Return [X, Y] of the center of cell containing provided text 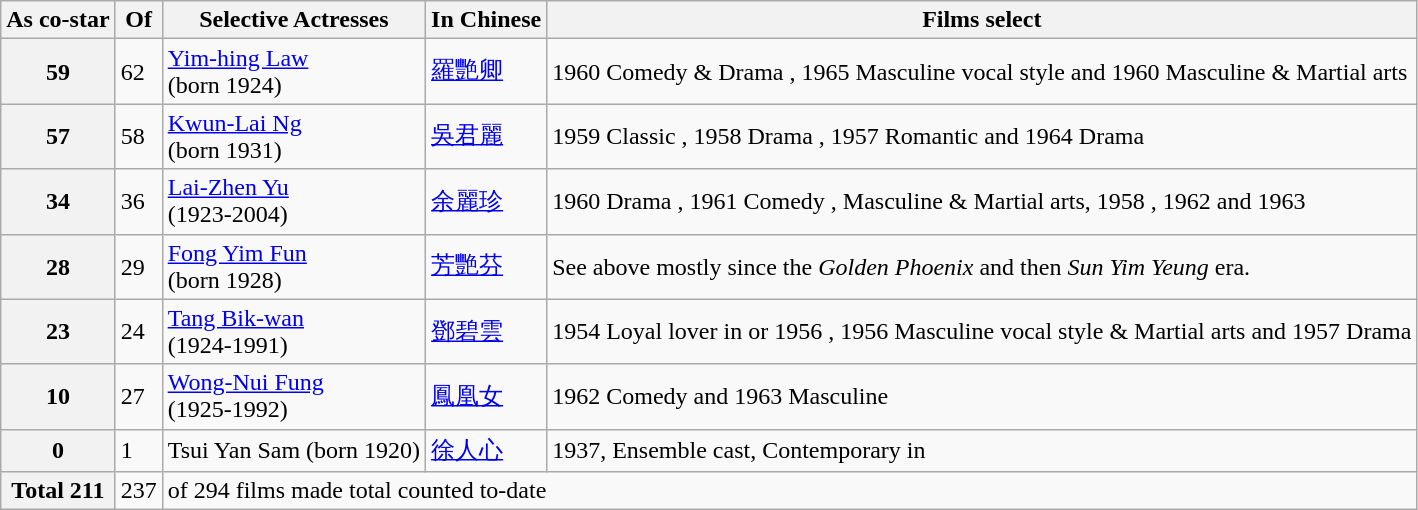
鄧碧雲 [486, 332]
34 [58, 202]
Films select [982, 20]
Of [138, 20]
1960 Comedy & Drama , 1965 Masculine vocal style and 1960 Masculine & Martial arts [982, 72]
58 [138, 136]
36 [138, 202]
1960 Drama , 1961 Comedy , Masculine & Martial arts, 1958 , 1962 and 1963 [982, 202]
1 [138, 450]
1937, Ensemble cast, Contemporary in [982, 450]
10 [58, 396]
Yim-hing Law(born 1924) [294, 72]
芳艷芬 [486, 266]
62 [138, 72]
29 [138, 266]
27 [138, 396]
吳君麗 [486, 136]
0 [58, 450]
Tsui Yan Sam (born 1920) [294, 450]
鳳凰女 [486, 396]
余麗珍 [486, 202]
237 [138, 491]
28 [58, 266]
Tang Bik-wan(1924-1991) [294, 332]
Lai-Zhen Yu(1923-2004) [294, 202]
Kwun-Lai Ng(born 1931) [294, 136]
24 [138, 332]
of 294 films made total counted to-date [790, 491]
In Chinese [486, 20]
57 [58, 136]
羅艷卿 [486, 72]
1962 Comedy and 1963 Masculine [982, 396]
1959 Classic , 1958 Drama , 1957 Romantic and 1964 Drama [982, 136]
Wong-Nui Fung(1925-1992) [294, 396]
徐人心 [486, 450]
As co-star [58, 20]
59 [58, 72]
23 [58, 332]
Selective Actresses [294, 20]
See above mostly since the Golden Phoenix and then Sun Yim Yeung era. [982, 266]
Fong Yim Fun(born 1928) [294, 266]
1954 Loyal lover in or 1956 , 1956 Masculine vocal style & Martial arts and 1957 Drama [982, 332]
Total 211 [58, 491]
